Detect which cell encompasses the target text, then output its [x, y] center coordinate. 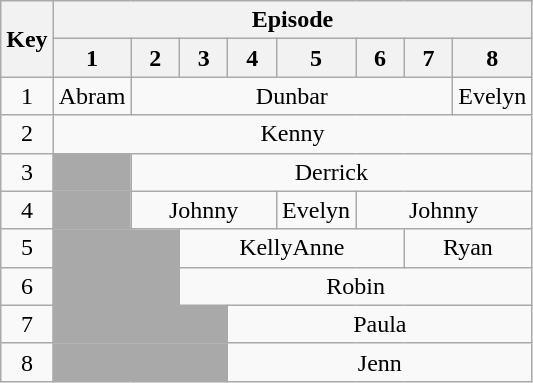
KellyAnne [292, 248]
Derrick [332, 172]
Dunbar [292, 96]
Episode [292, 20]
Robin [355, 286]
Kenny [292, 134]
Paula [380, 324]
Jenn [380, 362]
Abram [92, 96]
Key [27, 39]
Ryan [468, 248]
